Locate the cell with the specified text and output its (X, Y) center coordinate. 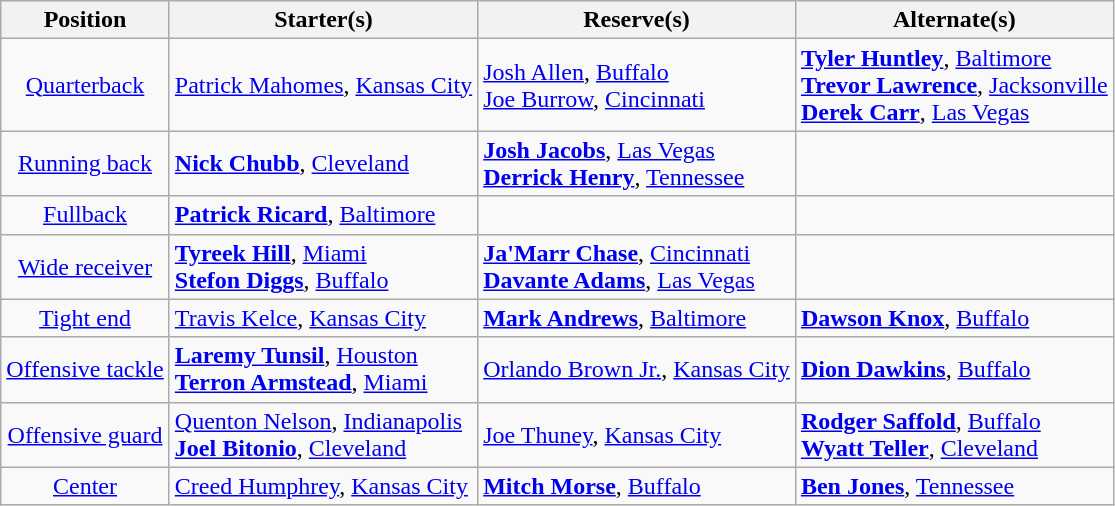
Laremy Tunsil, Houston Terron Armstead, Miami (323, 370)
Starter(s) (323, 20)
Center (86, 486)
Quenton Nelson, Indianapolis Joel Bitonio, Cleveland (323, 434)
Orlando Brown Jr., Kansas City (637, 370)
Rodger Saffold, Buffalo Wyatt Teller, Cleveland (954, 434)
Running back (86, 164)
Nick Chubb, Cleveland (323, 164)
Josh Jacobs, Las Vegas Derrick Henry, Tennessee (637, 164)
Dawson Knox, Buffalo (954, 318)
Joe Thuney, Kansas City (637, 434)
Patrick Mahomes, Kansas City (323, 85)
Tight end (86, 318)
Patrick Ricard, Baltimore (323, 215)
Offensive tackle (86, 370)
Mark Andrews, Baltimore (637, 318)
Creed Humphrey, Kansas City (323, 486)
Offensive guard (86, 434)
Position (86, 20)
Quarterback (86, 85)
Mitch Morse, Buffalo (637, 486)
Wide receiver (86, 266)
Ja'Marr Chase, Cincinnati Davante Adams, Las Vegas (637, 266)
Tyreek Hill, Miami Stefon Diggs, Buffalo (323, 266)
Travis Kelce, Kansas City (323, 318)
Ben Jones, Tennessee (954, 486)
Dion Dawkins, Buffalo (954, 370)
Alternate(s) (954, 20)
Tyler Huntley, Baltimore Trevor Lawrence, Jacksonville Derek Carr, Las Vegas (954, 85)
Josh Allen, Buffalo Joe Burrow, Cincinnati (637, 85)
Reserve(s) (637, 20)
Fullback (86, 215)
